Scan for the cell matching the given text and deliver its (X, Y) coordinate at center. 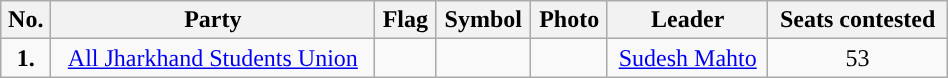
Leader (688, 20)
Seats contested (858, 20)
53 (858, 58)
No. (26, 20)
Party (213, 20)
All Jharkhand Students Union (213, 58)
Flag (406, 20)
Photo (570, 20)
Symbol (484, 20)
1. (26, 58)
Sudesh Mahto (688, 58)
